Output the [x, y] coordinate of the center of the cell containing the given text.  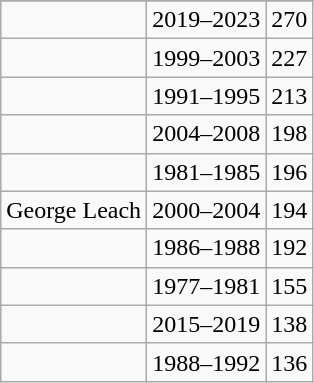
George Leach [74, 210]
2000–2004 [206, 210]
138 [290, 324]
213 [290, 96]
1988–1992 [206, 362]
1991–1995 [206, 96]
196 [290, 172]
1999–2003 [206, 58]
1977–1981 [206, 286]
270 [290, 20]
198 [290, 134]
155 [290, 286]
2004–2008 [206, 134]
1986–1988 [206, 248]
192 [290, 248]
2019–2023 [206, 20]
227 [290, 58]
136 [290, 362]
1981–1985 [206, 172]
194 [290, 210]
2015–2019 [206, 324]
